Determine the [x, y] coordinate at the center of the cell enclosing the given text.  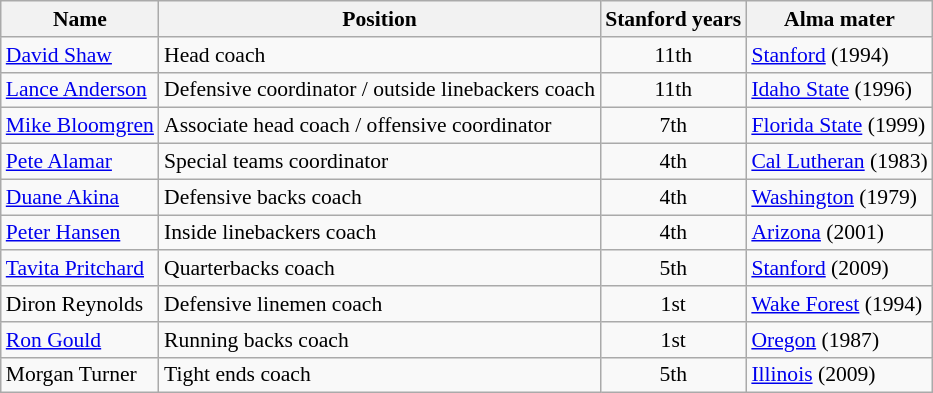
David Shaw [80, 55]
Pete Alamar [80, 162]
Tavita Pritchard [80, 269]
Florida State (1999) [839, 126]
Diron Reynolds [80, 304]
Stanford (2009) [839, 269]
Lance Anderson [80, 90]
Ron Gould [80, 340]
Head coach [380, 55]
Cal Lutheran (1983) [839, 162]
Inside linebackers coach [380, 233]
Arizona (2001) [839, 233]
Morgan Turner [80, 375]
Tight ends coach [380, 375]
Associate head coach / offensive coordinator [380, 126]
Defensive linemen coach [380, 304]
Mike Bloomgren [80, 126]
Duane Akina [80, 197]
Stanford years [673, 19]
Oregon (1987) [839, 340]
Idaho State (1996) [839, 90]
Peter Hansen [80, 233]
Defensive backs coach [380, 197]
Wake Forest (1994) [839, 304]
Quarterbacks coach [380, 269]
Special teams coordinator [380, 162]
Washington (1979) [839, 197]
Stanford (1994) [839, 55]
Alma mater [839, 19]
Illinois (2009) [839, 375]
7th [673, 126]
Running backs coach [380, 340]
Name [80, 19]
Position [380, 19]
Defensive coordinator / outside linebackers coach [380, 90]
